Find where the given text appears and provide that cell's center as [x, y] coordinate. 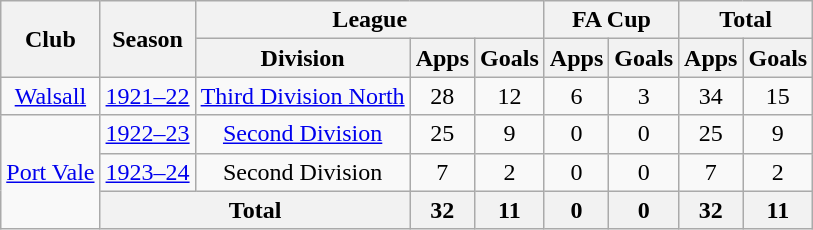
Club [50, 39]
15 [778, 96]
12 [510, 96]
1922–23 [148, 134]
Walsall [50, 96]
FA Cup [611, 20]
1923–24 [148, 172]
6 [576, 96]
League [370, 20]
Season [148, 39]
Division [302, 58]
34 [711, 96]
Port Vale [50, 172]
1921–22 [148, 96]
Third Division North [302, 96]
3 [644, 96]
28 [442, 96]
